Return [X, Y] of the center of cell containing provided text 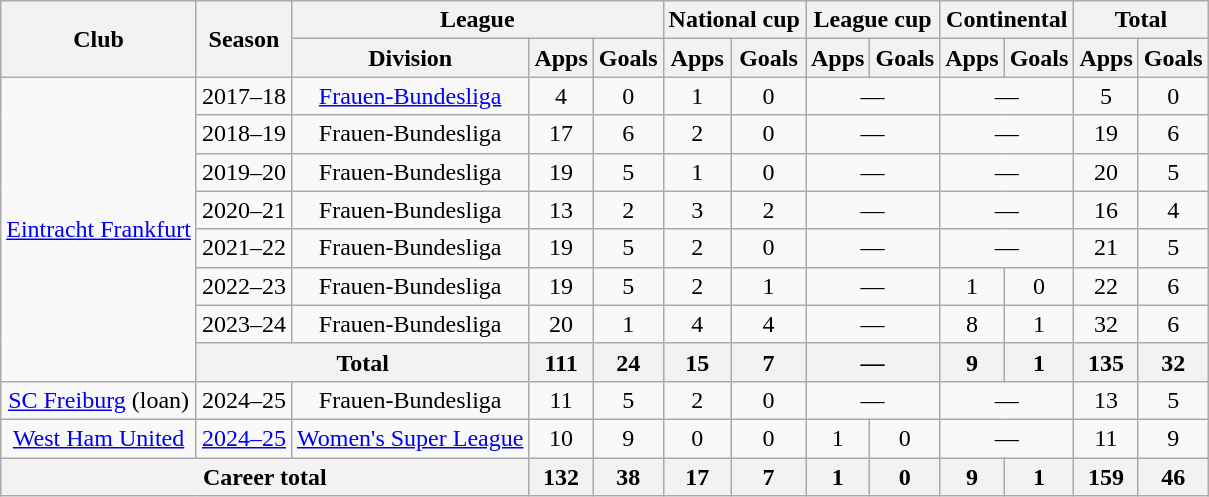
Continental [1007, 20]
2023–24 [244, 324]
SC Freiburg (loan) [99, 400]
Career total [265, 477]
21 [1106, 248]
24 [628, 362]
111 [561, 362]
Club [99, 39]
Eintracht Frankfurt [99, 229]
West Ham United [99, 438]
38 [628, 477]
2021–22 [244, 248]
135 [1106, 362]
10 [561, 438]
2019–20 [244, 172]
2018–19 [244, 134]
Women's Super League [410, 438]
16 [1106, 210]
2020–21 [244, 210]
46 [1173, 477]
8 [972, 324]
Division [410, 58]
132 [561, 477]
159 [1106, 477]
15 [697, 362]
2017–18 [244, 96]
3 [697, 210]
National cup [734, 20]
Season [244, 39]
League cup [873, 20]
22 [1106, 286]
2022–23 [244, 286]
League [477, 20]
